For the text-containing cell, return its midpoint in [x, y] coordinate format. 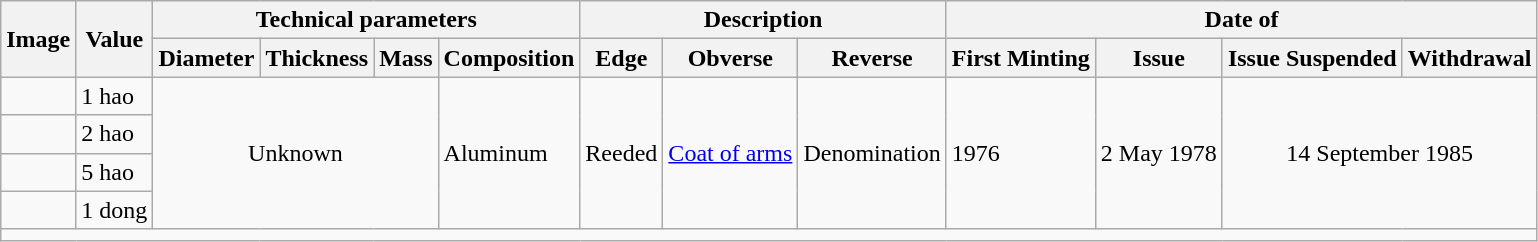
2 hao [114, 134]
1 hao [114, 96]
Issue Suspended [1312, 58]
2 May 1978 [1158, 153]
Image [38, 39]
Obverse [730, 58]
14 September 1985 [1379, 153]
1976 [1020, 153]
Aluminum [509, 153]
Value [114, 39]
Issue [1158, 58]
Denomination [872, 153]
Technical parameters [366, 20]
Mass [406, 58]
Reeded [622, 153]
Composition [509, 58]
Reverse [872, 58]
Edge [622, 58]
Coat of arms [730, 153]
Thickness [317, 58]
Description [763, 20]
Unknown [296, 153]
First Minting [1020, 58]
Diameter [206, 58]
1 dong [114, 210]
Date of [1242, 20]
Withdrawal [1470, 58]
5 hao [114, 172]
